Output the [x, y] coordinate of the center of the cell containing the given text.  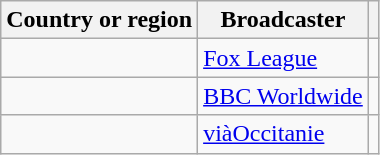
Country or region [100, 20]
viàOccitanie [284, 134]
BBC Worldwide [284, 96]
Fox League [284, 58]
Broadcaster [284, 20]
